Search for the cell housing the specified text and yield its (X, Y) center coordinate. 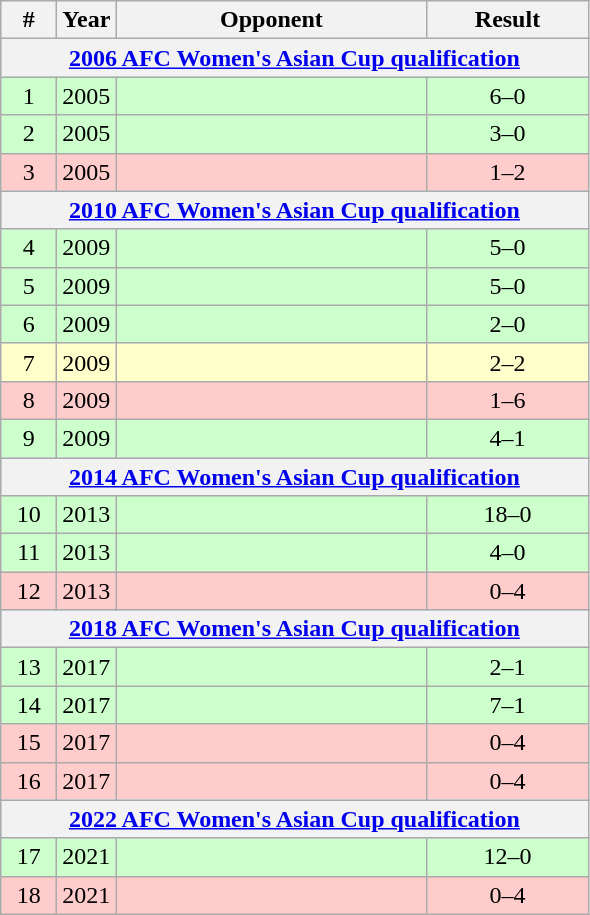
Result (508, 20)
6 (29, 324)
9 (29, 438)
4–1 (508, 438)
7 (29, 362)
# (29, 20)
2018 AFC Women's Asian Cup qualification (294, 629)
7–1 (508, 705)
4 (29, 248)
2010 AFC Women's Asian Cup qualification (294, 210)
12–0 (508, 857)
17 (29, 857)
8 (29, 400)
1–6 (508, 400)
12 (29, 591)
1–2 (508, 172)
11 (29, 553)
2022 AFC Women's Asian Cup qualification (294, 819)
18 (29, 895)
2–2 (508, 362)
14 (29, 705)
Year (86, 20)
2014 AFC Women's Asian Cup qualification (294, 477)
10 (29, 515)
6–0 (508, 96)
2–1 (508, 667)
5 (29, 286)
3–0 (508, 134)
13 (29, 667)
4–0 (508, 553)
3 (29, 172)
2–0 (508, 324)
2 (29, 134)
15 (29, 743)
18–0 (508, 515)
Opponent (272, 20)
1 (29, 96)
2006 AFC Women's Asian Cup qualification (294, 58)
16 (29, 781)
